Identify which cell holds the provided text, then report its (X, Y) central coordinate. 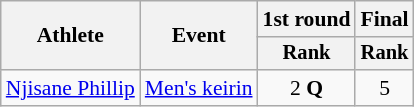
Event (199, 36)
Final (384, 19)
2 Q (307, 88)
Men's keirin (199, 88)
Njisane Phillip (70, 88)
Athlete (70, 36)
1st round (307, 19)
5 (384, 88)
